Search for the cell housing the specified text and yield its [x, y] center coordinate. 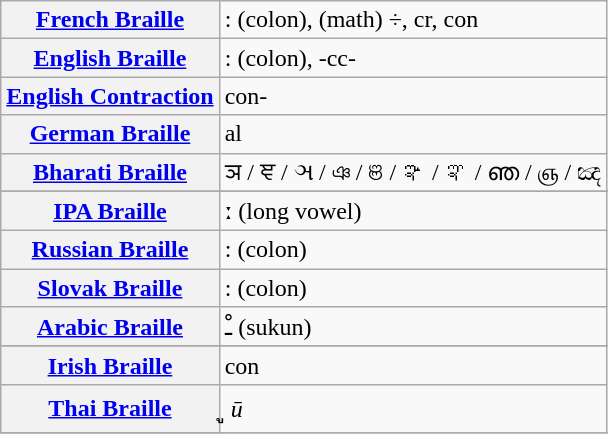
: (colon), -cc- [413, 58]
French Braille [110, 20]
con [413, 365]
ـْ (sukun) [413, 327]
German Braille [110, 134]
con- [413, 96]
ː (long vowel) [413, 211]
Arabic Braille [110, 327]
Russian Braille [110, 250]
al [413, 134]
Irish Braille [110, 365]
ञ / ਞ / ઞ / ঞ / ଞ / ఞ / ಞ / ഞ / ஞ / ඤ [413, 172]
: (colon), (math) ÷, cr, con [413, 20]
Thai Braille [110, 408]
Slovak Braille [110, 288]
English Contraction [110, 96]
Bharati Braille [110, 172]
ู ū [413, 408]
English Braille [110, 58]
IPA Braille [110, 211]
